Find where the given text appears and provide that cell's center as (x, y) coordinate. 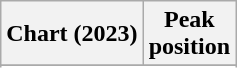
Chart (2023) (72, 34)
Peakposition (189, 34)
